Identify which cell holds the provided text, then report its [X, Y] central coordinate. 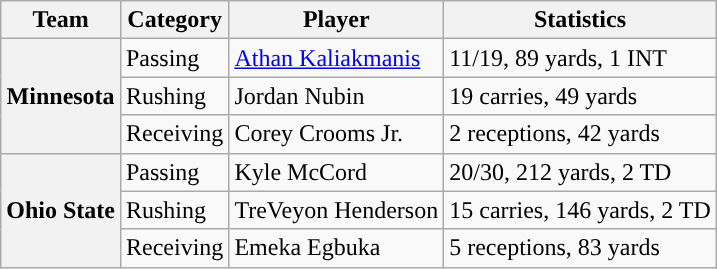
Emeka Egbuka [336, 248]
Athan Kaliakmanis [336, 58]
Minnesota [61, 96]
19 carries, 49 yards [580, 96]
15 carries, 146 yards, 2 TD [580, 210]
2 receptions, 42 yards [580, 134]
TreVeyon Henderson [336, 210]
Corey Crooms Jr. [336, 134]
5 receptions, 83 yards [580, 248]
Player [336, 20]
11/19, 89 yards, 1 INT [580, 58]
Kyle McCord [336, 172]
20/30, 212 yards, 2 TD [580, 172]
Ohio State [61, 210]
Jordan Nubin [336, 96]
Statistics [580, 20]
Team [61, 20]
Category [174, 20]
